Detect which cell encompasses the target text, then output its [X, Y] center coordinate. 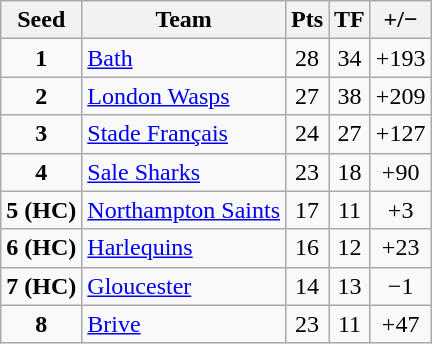
8 [42, 324]
7 (HC) [42, 286]
Sale Sharks [184, 172]
3 [42, 134]
+3 [400, 210]
+127 [400, 134]
13 [350, 286]
+193 [400, 58]
−1 [400, 286]
+90 [400, 172]
TF [350, 20]
24 [308, 134]
28 [308, 58]
16 [308, 248]
Northampton Saints [184, 210]
1 [42, 58]
Bath [184, 58]
Brive [184, 324]
Seed [42, 20]
2 [42, 96]
12 [350, 248]
6 (HC) [42, 248]
4 [42, 172]
38 [350, 96]
+/− [400, 20]
Team [184, 20]
34 [350, 58]
+209 [400, 96]
Gloucester [184, 286]
18 [350, 172]
Stade Français [184, 134]
5 (HC) [42, 210]
Harlequins [184, 248]
14 [308, 286]
London Wasps [184, 96]
Pts [308, 20]
17 [308, 210]
+23 [400, 248]
+47 [400, 324]
